Return [x, y] of the center of cell containing provided text 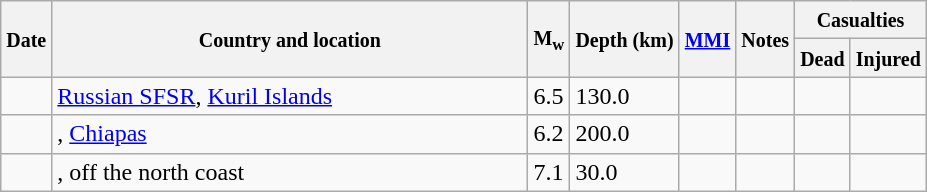
200.0 [624, 134]
Depth (km) [624, 39]
Russian SFSR, Kuril Islands [290, 96]
Dead [823, 58]
130.0 [624, 96]
6.5 [549, 96]
7.1 [549, 172]
Casualties [861, 20]
, off the north coast [290, 172]
MMI [708, 39]
6.2 [549, 134]
Mw [549, 39]
Injured [888, 58]
30.0 [624, 172]
Country and location [290, 39]
Date [26, 39]
, Chiapas [290, 134]
Notes [766, 39]
